For the text-containing cell, return its midpoint in (x, y) coordinate format. 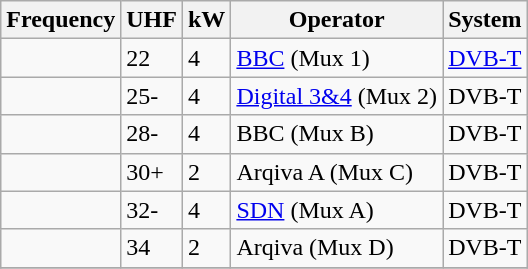
Operator (337, 20)
BBC (Mux 1) (337, 58)
SDN (Mux A) (337, 210)
Frequency (61, 20)
UHF (152, 20)
34 (152, 248)
Arqiva (Mux D) (337, 248)
22 (152, 58)
28- (152, 134)
25- (152, 96)
30+ (152, 172)
Arqiva A (Mux C) (337, 172)
System (485, 20)
32- (152, 210)
Digital 3&4 (Mux 2) (337, 96)
kW (206, 20)
BBC (Mux B) (337, 134)
